Output the [x, y] coordinate of the center of the cell containing the given text.  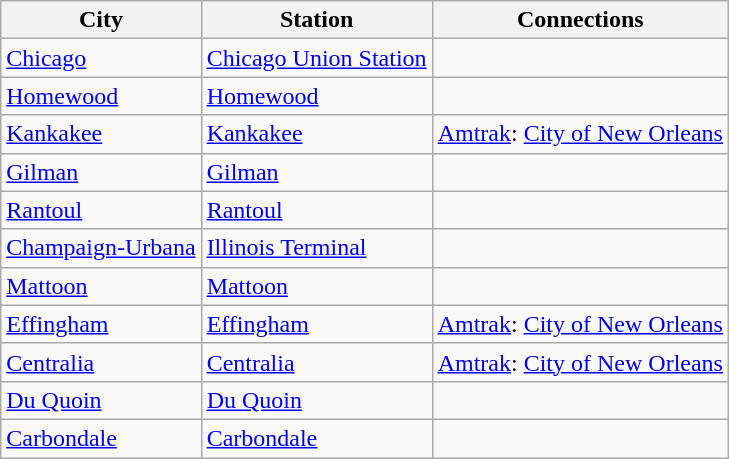
Illinois Terminal [316, 248]
City [101, 20]
Station [316, 20]
Chicago [101, 58]
Connections [580, 20]
Champaign-Urbana [101, 248]
Chicago Union Station [316, 58]
